Pinpoint the cell where the given text exists, returning its (x, y) midpoint coordinate. 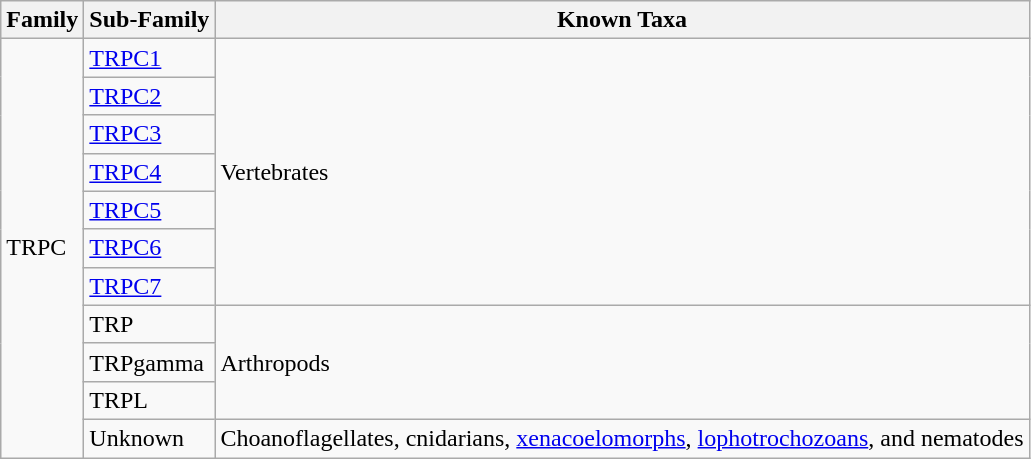
Unknown (150, 438)
Arthropods (622, 362)
TRPL (150, 400)
TRPC3 (150, 134)
TRP (150, 324)
TRPgamma (150, 362)
Choanoflagellates, cnidarians, xenacoelomorphs, lophotrochozoans, and nematodes (622, 438)
Sub-Family (150, 20)
Known Taxa (622, 20)
TRPC5 (150, 210)
TRPC4 (150, 172)
TRPC1 (150, 58)
Family (42, 20)
Vertebrates (622, 172)
TRPC6 (150, 248)
TRPC (42, 248)
TRPC2 (150, 96)
TRPC7 (150, 286)
